Find where the given text appears and provide that cell's center as (X, Y) coordinate. 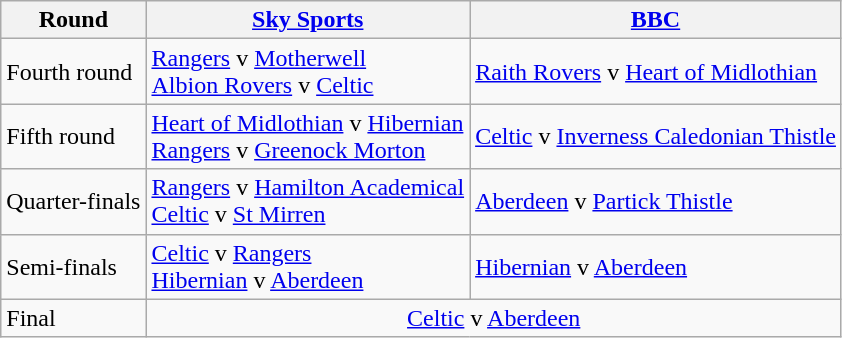
Celtic v Rangers Hibernian v Aberdeen (308, 266)
Celtic v Inverness Caledonian Thistle (656, 136)
Aberdeen v Partick Thistle (656, 202)
BBC (656, 20)
Quarter-finals (74, 202)
Rangers v MotherwellAlbion Rovers v Celtic (308, 72)
Sky Sports (308, 20)
Rangers v Hamilton AcademicalCeltic v St Mirren (308, 202)
Celtic v Aberdeen (494, 318)
Hibernian v Aberdeen (656, 266)
Heart of Midlothian v HibernianRangers v Greenock Morton (308, 136)
Final (74, 318)
Semi-finals (74, 266)
Round (74, 20)
Fourth round (74, 72)
Fifth round (74, 136)
Raith Rovers v Heart of Midlothian (656, 72)
